For the text-containing cell, return its midpoint in (x, y) coordinate format. 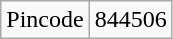
Pincode (45, 20)
844506 (130, 20)
